Return the (x, y) coordinate for the center point of the cell that contains the specified text.  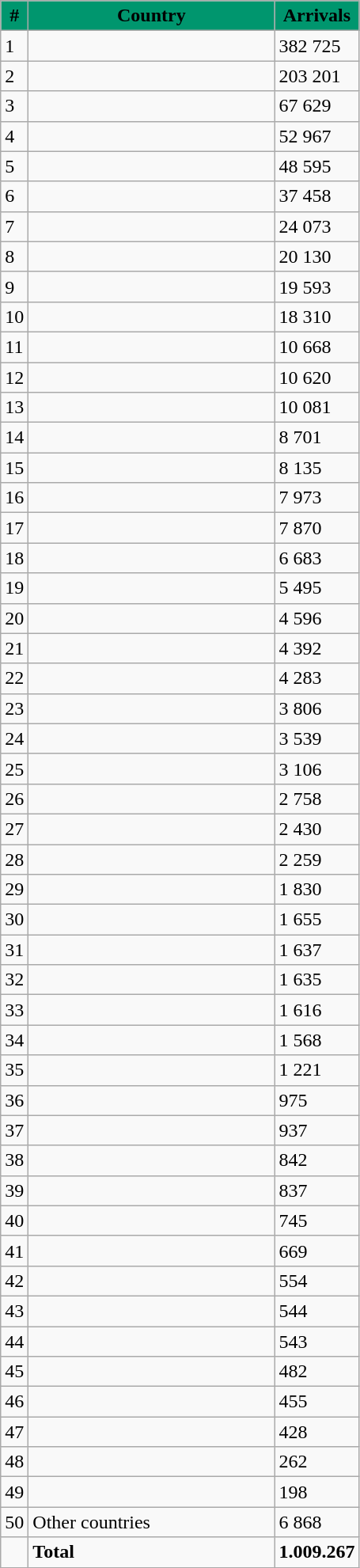
19 593 (316, 287)
24 (14, 738)
42 (14, 1281)
30 (14, 920)
Arrivals (316, 16)
46 (14, 1402)
937 (316, 1130)
842 (316, 1160)
669 (316, 1251)
23 (14, 708)
21 (14, 648)
29 (14, 890)
11 (14, 347)
15 (14, 468)
543 (316, 1342)
3 806 (316, 708)
20 130 (316, 256)
8 701 (316, 438)
19 (14, 588)
7 (14, 226)
5 (14, 166)
27 (14, 829)
48 595 (316, 166)
40 (14, 1221)
24 073 (316, 226)
2 (14, 76)
6 (14, 196)
1 616 (316, 1010)
14 (14, 438)
837 (316, 1190)
9 (14, 287)
1 637 (316, 950)
67 629 (316, 106)
3 539 (316, 738)
31 (14, 950)
198 (316, 1492)
33 (14, 1010)
4 283 (316, 678)
544 (316, 1311)
18 (14, 558)
1 (14, 46)
10 620 (316, 378)
36 (14, 1100)
26 (14, 799)
37 (14, 1130)
47 (14, 1432)
28 (14, 859)
1 635 (316, 980)
6 683 (316, 558)
Country (152, 16)
22 (14, 678)
1 568 (316, 1040)
2 430 (316, 829)
3 106 (316, 769)
745 (316, 1221)
49 (14, 1492)
38 (14, 1160)
4 392 (316, 648)
17 (14, 528)
8 135 (316, 468)
7 870 (316, 528)
Total (152, 1552)
975 (316, 1100)
428 (316, 1432)
203 201 (316, 76)
2 259 (316, 859)
2 758 (316, 799)
12 (14, 378)
20 (14, 618)
554 (316, 1281)
10 (14, 317)
41 (14, 1251)
18 310 (316, 317)
1.009.267 (316, 1552)
25 (14, 769)
52 967 (316, 136)
6 868 (316, 1522)
7 973 (316, 498)
34 (14, 1040)
3 (14, 106)
5 495 (316, 588)
44 (14, 1342)
4 (14, 136)
262 (316, 1462)
10 081 (316, 408)
48 (14, 1462)
35 (14, 1070)
1 221 (316, 1070)
43 (14, 1311)
455 (316, 1402)
10 668 (316, 347)
1 830 (316, 890)
50 (14, 1522)
13 (14, 408)
32 (14, 980)
39 (14, 1190)
# (14, 16)
4 596 (316, 618)
45 (14, 1372)
37 458 (316, 196)
382 725 (316, 46)
482 (316, 1372)
Other countries (152, 1522)
16 (14, 498)
8 (14, 256)
1 655 (316, 920)
